From the cell containing the given text, extract its center point as [X, Y] coordinate. 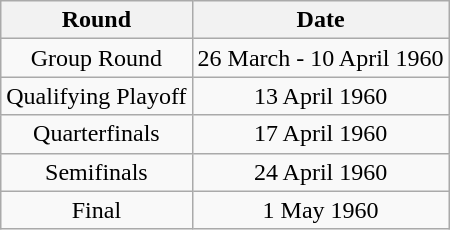
Round [96, 20]
Date [320, 20]
Final [96, 210]
1 May 1960 [320, 210]
Quarterfinals [96, 134]
13 April 1960 [320, 96]
26 March - 10 April 1960 [320, 58]
Semifinals [96, 172]
17 April 1960 [320, 134]
Group Round [96, 58]
24 April 1960 [320, 172]
Qualifying Playoff [96, 96]
